Output the [X, Y] coordinate of the center of the cell containing the given text.  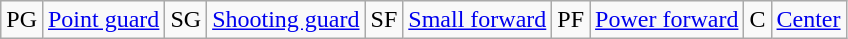
Small forward [478, 20]
PF [571, 20]
Center [808, 20]
SG [186, 20]
Power forward [667, 20]
Shooting guard [286, 20]
C [758, 20]
SF [384, 20]
PG [22, 20]
Point guard [103, 20]
